Capture the cell that displays the provided text and extract its (x, y) central coordinate. 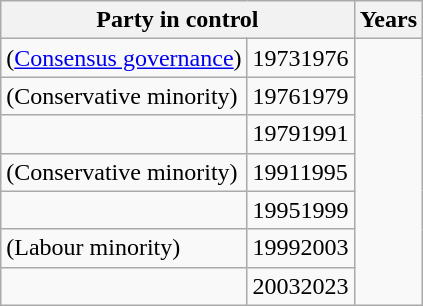
19992003 (300, 248)
19761979 (300, 96)
(Labour minority) (124, 248)
19911995 (300, 172)
19951999 (300, 210)
(Consensus governance) (124, 58)
Party in control (178, 20)
Years (388, 20)
19731976 (300, 58)
19791991 (300, 134)
20032023 (300, 286)
